From the cell containing the given text, extract its center point as [x, y] coordinate. 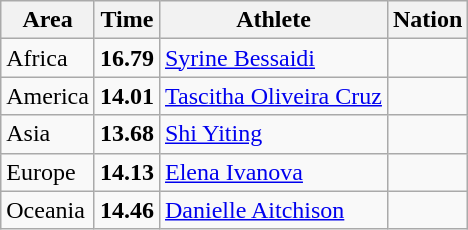
Nation [427, 20]
Oceania [48, 210]
14.13 [126, 172]
Africa [48, 58]
Area [48, 20]
Danielle Aitchison [273, 210]
Time [126, 20]
14.46 [126, 210]
14.01 [126, 96]
Asia [48, 134]
Shi Yiting [273, 134]
16.79 [126, 58]
Tascitha Oliveira Cruz [273, 96]
Elena Ivanova [273, 172]
Syrine Bessaidi [273, 58]
13.68 [126, 134]
Athlete [273, 20]
America [48, 96]
Europe [48, 172]
